Find where the given text appears and provide that cell's center as (X, Y) coordinate. 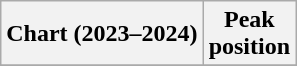
Chart (2023–2024) (102, 34)
Peak position (249, 34)
